Output the [x, y] coordinate of the center of the cell containing the given text.  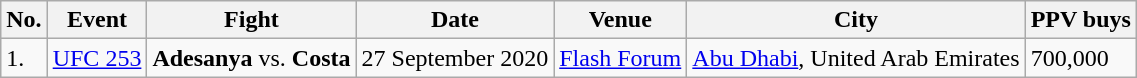
Date [455, 20]
700,000 [1080, 58]
Flash Forum [620, 58]
Fight [252, 20]
27 September 2020 [455, 58]
Venue [620, 20]
No. [24, 20]
Abu Dhabi, United Arab Emirates [856, 58]
1. [24, 58]
UFC 253 [97, 58]
PPV buys [1080, 20]
Event [97, 20]
City [856, 20]
Adesanya vs. Costa [252, 58]
